Extract the [X, Y] coordinate from the center of the cell holding the provided text.  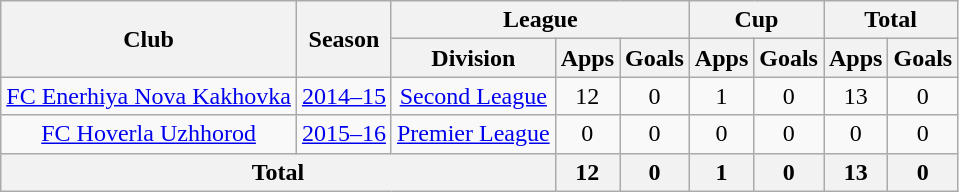
2014–15 [344, 96]
League [540, 20]
Second League [473, 96]
Cup [756, 20]
Premier League [473, 134]
Season [344, 39]
FC Hoverla Uzhhorod [149, 134]
FC Enerhiya Nova Kakhovka [149, 96]
Club [149, 39]
2015–16 [344, 134]
Division [473, 58]
